Output the (x, y) coordinate of the center of the cell containing the given text.  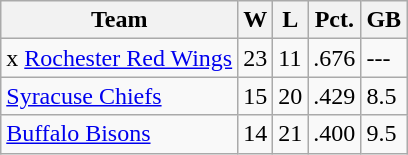
Pct. (334, 20)
GB (384, 20)
--- (384, 58)
15 (256, 96)
9.5 (384, 134)
11 (290, 58)
14 (256, 134)
W (256, 20)
21 (290, 134)
Buffalo Bisons (120, 134)
.676 (334, 58)
Syracuse Chiefs (120, 96)
Team (120, 20)
L (290, 20)
20 (290, 96)
23 (256, 58)
x Rochester Red Wings (120, 58)
8.5 (384, 96)
.429 (334, 96)
.400 (334, 134)
